For the text-containing cell, return its midpoint in [x, y] coordinate format. 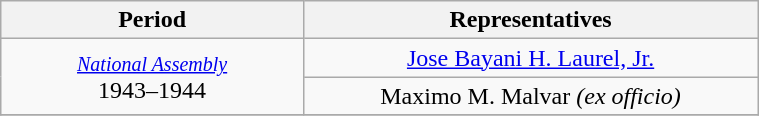
Period [152, 20]
Jose Bayani H. Laurel, Jr. [530, 58]
Maximo M. Malvar (ex officio) [530, 96]
Representatives [530, 20]
National Assembly1943–1944 [152, 77]
